Scan for the cell matching the given text and deliver its [x, y] coordinate at center. 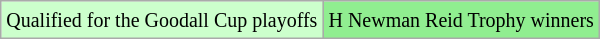
H Newman Reid Trophy winners [462, 20]
Qualified for the Goodall Cup playoffs [162, 20]
